Pinpoint the cell where the given text exists, returning its [x, y] midpoint coordinate. 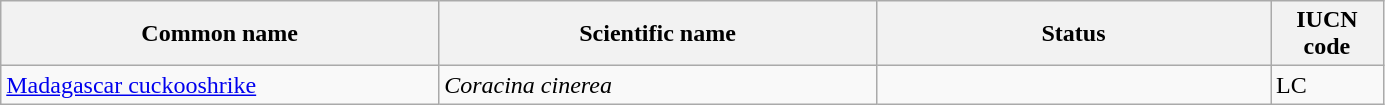
Status [1073, 34]
Coracina cinerea [658, 85]
LC [1328, 85]
Common name [220, 34]
IUCN code [1328, 34]
Scientific name [658, 34]
Madagascar cuckooshrike [220, 85]
